Output the (X, Y) coordinate of the center of the cell containing the given text.  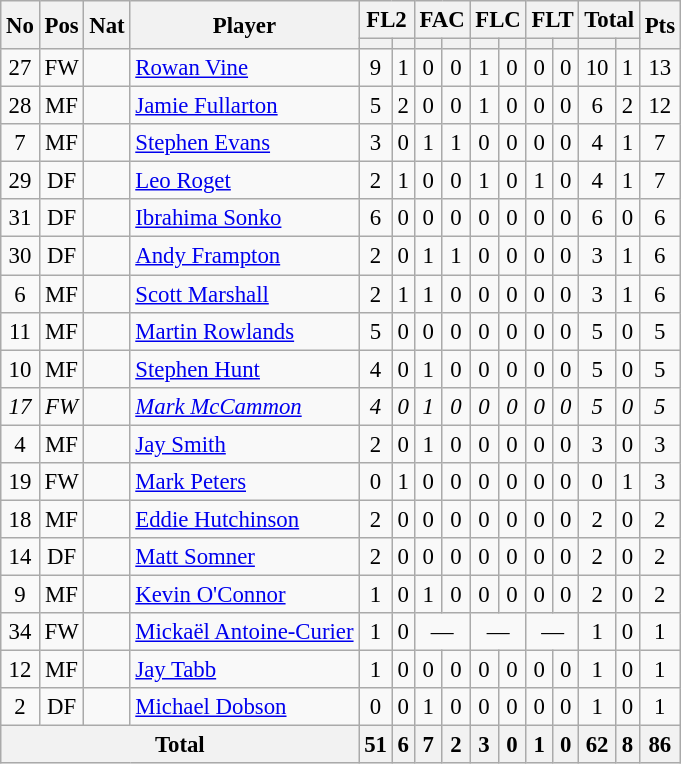
FLT (552, 20)
19 (20, 482)
27 (20, 68)
Martin Rowlands (244, 331)
Mark McCammon (244, 406)
29 (20, 181)
Ibrahima Sonko (244, 219)
30 (20, 256)
Michael Dobson (244, 707)
Rowan Vine (244, 68)
Jamie Fullarton (244, 106)
FL2 (386, 20)
FAC (442, 20)
Nat (107, 25)
Scott Marshall (244, 294)
86 (660, 745)
13 (660, 68)
18 (20, 519)
Jay Tabb (244, 670)
Player (244, 25)
8 (627, 745)
Andy Frampton (244, 256)
Kevin O'Connor (244, 594)
Pos (62, 25)
Pts (660, 25)
34 (20, 632)
Mark Peters (244, 482)
17 (20, 406)
Eddie Hutchinson (244, 519)
Stephen Evans (244, 143)
No (20, 25)
14 (20, 557)
62 (597, 745)
Leo Roget (244, 181)
28 (20, 106)
11 (20, 331)
51 (376, 745)
Stephen Hunt (244, 369)
Mickaël Antoine-Curier (244, 632)
FLC (498, 20)
Matt Somner (244, 557)
Jay Smith (244, 444)
31 (20, 219)
